Return the (x, y) coordinate for the center point of the cell that contains the specified text.  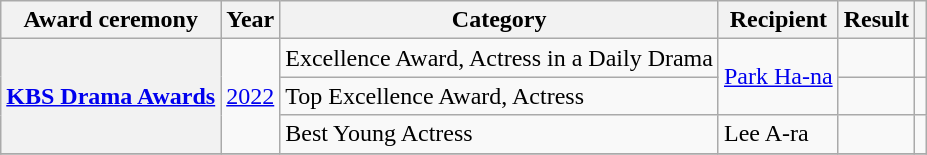
Result (876, 20)
Best Young Actress (500, 134)
Category (500, 20)
2022 (250, 96)
Year (250, 20)
Award ceremony (111, 20)
Recipient (778, 20)
Excellence Award, Actress in a Daily Drama (500, 58)
Lee A-ra (778, 134)
KBS Drama Awards (111, 96)
Top Excellence Award, Actress (500, 96)
Park Ha-na (778, 77)
